Extract the [x, y] coordinate from the center of the cell holding the provided text.  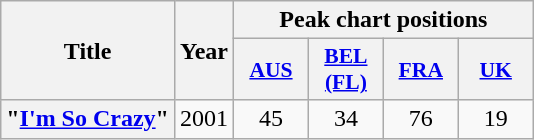
Peak chart positions [384, 20]
Title [88, 50]
UK [496, 70]
BEL(FL) [346, 70]
"I'm So Crazy" [88, 119]
76 [420, 119]
34 [346, 119]
45 [272, 119]
2001 [204, 119]
19 [496, 119]
FRA [420, 70]
AUS [272, 70]
Year [204, 50]
